Return the (X, Y) coordinate for the center point of the cell that contains the specified text.  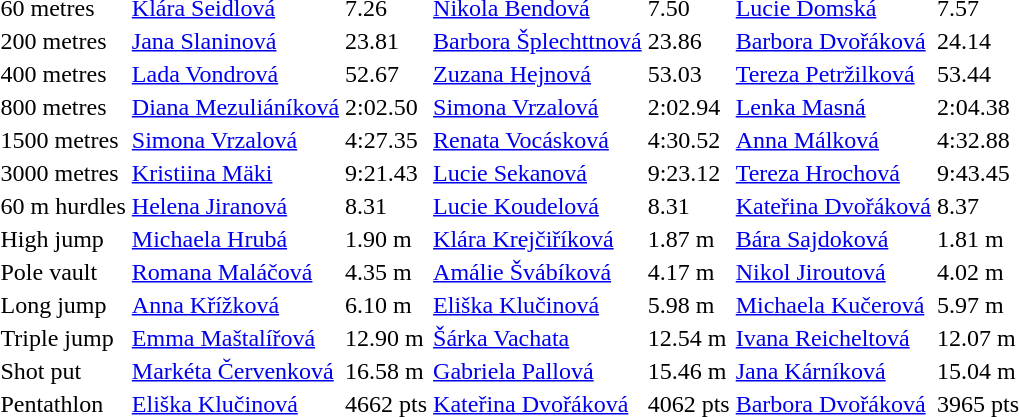
Lucie Koudelová (538, 206)
53.03 (688, 74)
1.90 m (386, 239)
Barbora Dvořáková (833, 41)
9:21.43 (386, 173)
2:02.50 (386, 107)
Gabriela Pallová (538, 371)
2:02.94 (688, 107)
Bára Sajdoková (833, 239)
23.81 (386, 41)
Klára Krejčiříková (538, 239)
4:27.35 (386, 140)
4.35 m (386, 272)
Eliška Klučinová (538, 305)
Renata Vocásková (538, 140)
4.17 m (688, 272)
12.90 m (386, 338)
Lucie Sekanová (538, 173)
Tereza Petržilková (833, 74)
6.10 m (386, 305)
16.58 m (386, 371)
Lenka Masná (833, 107)
5.98 m (688, 305)
15.46 m (688, 371)
Kateřina Dvořáková (833, 206)
Jana Slaninová (235, 41)
4:30.52 (688, 140)
Ivana Reicheltová (833, 338)
Michaela Kučerová (833, 305)
Barbora Šplechttnová (538, 41)
Tereza Hrochová (833, 173)
Amálie Švábíková (538, 272)
Michaela Hrubá (235, 239)
Zuzana Hejnová (538, 74)
Anna Málková (833, 140)
1.87 m (688, 239)
Šárka Vachata (538, 338)
Lada Vondrová (235, 74)
Jana Kárníková (833, 371)
52.67 (386, 74)
9:23.12 (688, 173)
Anna Křížková (235, 305)
12.54 m (688, 338)
Markéta Červenková (235, 371)
Helena Jiranová (235, 206)
Diana Mezuliáníková (235, 107)
Romana Maláčová (235, 272)
Kristiina Mäki (235, 173)
Emma Maštalířová (235, 338)
Nikol Jiroutová (833, 272)
23.86 (688, 41)
